Locate the cell with the specified text and output its (x, y) center coordinate. 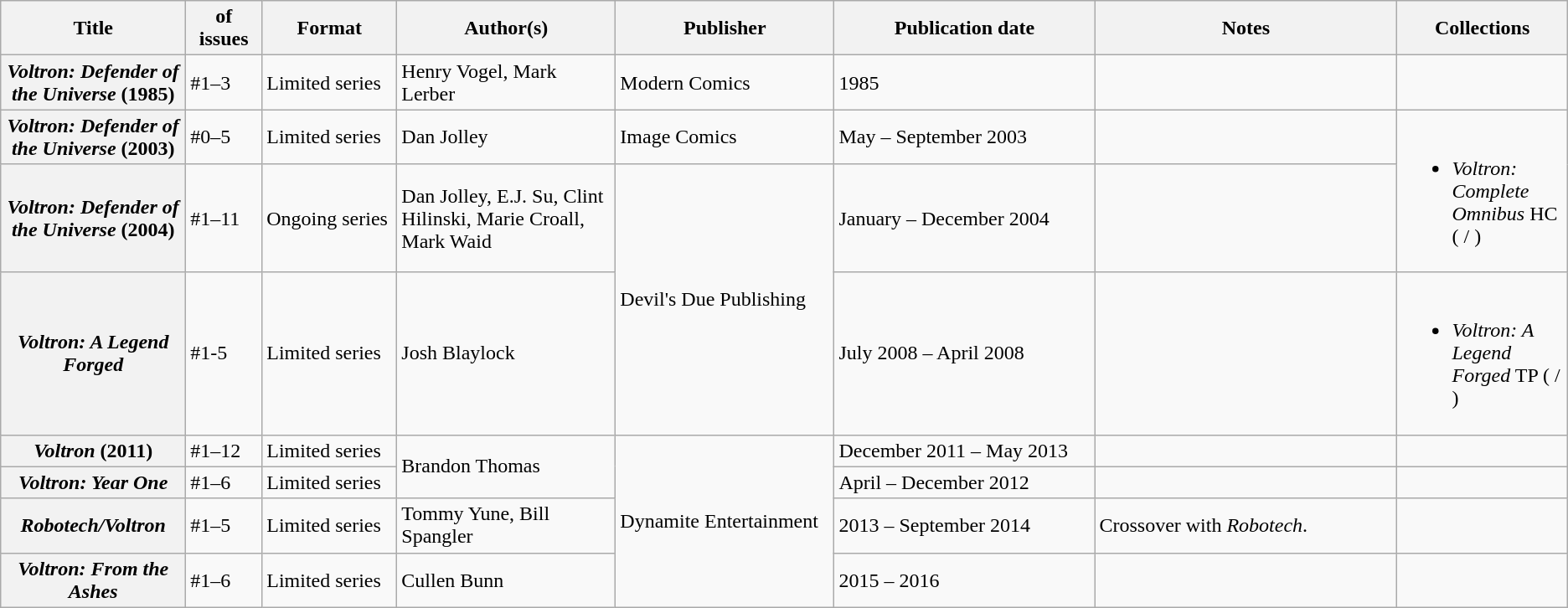
Image Comics (725, 137)
Josh Blaylock (506, 353)
Voltron (2011) (94, 451)
#0–5 (224, 137)
Henry Vogel, Mark Lerber (506, 82)
Voltron: A Legend Forged TP ( / ) (1483, 353)
of issues (224, 28)
Modern Comics (725, 82)
Dynamite Entertainment (725, 521)
Tommy Yune, Bill Spangler (506, 526)
1985 (965, 82)
Format (330, 28)
Collections (1483, 28)
Notes (1246, 28)
Voltron: Complete Omnibus HC ( / ) (1483, 191)
#1–5 (224, 526)
Voltron: Defender of the Universe (2004) (94, 218)
January – December 2004 (965, 218)
#1–11 (224, 218)
Dan Jolley, E.J. Su, Clint Hilinski, Marie Croall, Mark Waid (506, 218)
#1–3 (224, 82)
Voltron: Defender of the Universe (1985) (94, 82)
Publisher (725, 28)
Brandon Thomas (506, 466)
Voltron: A Legend Forged (94, 353)
#1–12 (224, 451)
December 2011 – May 2013 (965, 451)
Dan Jolley (506, 137)
Ongoing series (330, 218)
July 2008 – April 2008 (965, 353)
Publication date (965, 28)
Voltron: Defender of the Universe (2003) (94, 137)
May – September 2003 (965, 137)
Cullen Bunn (506, 580)
Title (94, 28)
Voltron: From the Ashes (94, 580)
Crossover with Robotech. (1246, 526)
Devil's Due Publishing (725, 300)
April – December 2012 (965, 482)
#1-5 (224, 353)
Robotech/Voltron (94, 526)
2013 – September 2014 (965, 526)
2015 – 2016 (965, 580)
Author(s) (506, 28)
Voltron: Year One (94, 482)
